Return the (x, y) coordinate for the center point of the cell that contains the specified text.  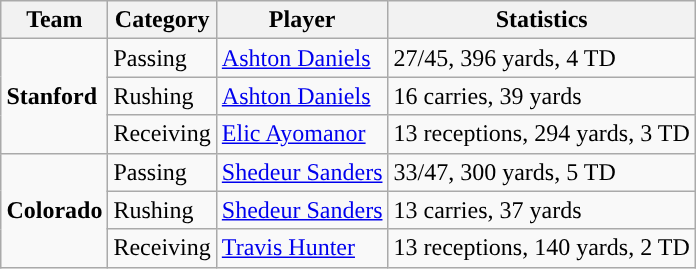
Player (302, 20)
Stanford (54, 96)
13 carries, 37 yards (542, 210)
Elic Ayomanor (302, 134)
27/45, 396 yards, 4 TD (542, 58)
13 receptions, 294 yards, 3 TD (542, 134)
Colorado (54, 210)
Category (162, 20)
13 receptions, 140 yards, 2 TD (542, 248)
Travis Hunter (302, 248)
Team (54, 20)
Statistics (542, 20)
16 carries, 39 yards (542, 96)
33/47, 300 yards, 5 TD (542, 172)
